Extract the (x, y) coordinate from the center of the cell holding the provided text.  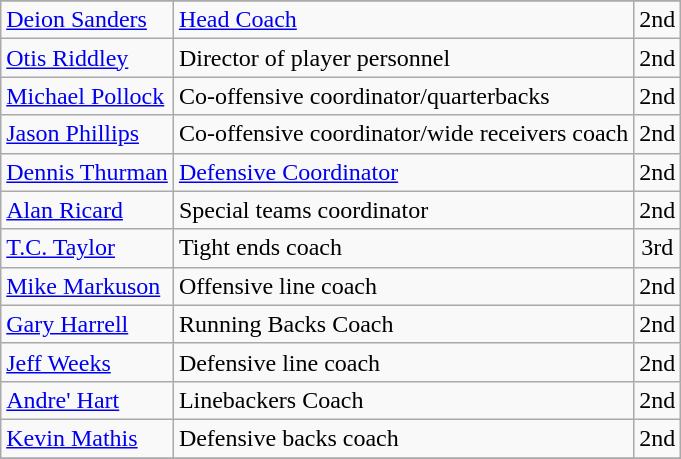
Special teams coordinator (403, 210)
Alan Ricard (88, 210)
Linebackers Coach (403, 400)
Co-offensive coordinator/wide receivers coach (403, 134)
Otis Riddley (88, 58)
Offensive line coach (403, 286)
Running Backs Coach (403, 324)
Co-offensive coordinator/quarterbacks (403, 96)
Kevin Mathis (88, 438)
Dennis Thurman (88, 172)
Jason Phillips (88, 134)
Gary Harrell (88, 324)
Jeff Weeks (88, 362)
Deion Sanders (88, 20)
Head Coach (403, 20)
Michael Pollock (88, 96)
Defensive backs coach (403, 438)
Andre' Hart (88, 400)
Defensive line coach (403, 362)
3rd (658, 248)
Tight ends coach (403, 248)
Mike Markuson (88, 286)
Director of player personnel (403, 58)
Defensive Coordinator (403, 172)
T.C. Taylor (88, 248)
